From the cell containing the given text, extract its center point as (X, Y) coordinate. 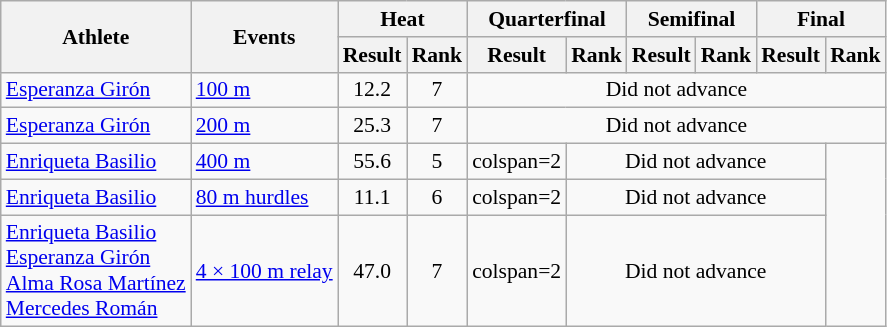
25.3 (372, 126)
Events (264, 36)
6 (438, 197)
55.6 (372, 162)
400 m (264, 162)
12.2 (372, 90)
Athlete (96, 36)
Quarterfinal (547, 19)
Semifinal (692, 19)
100 m (264, 90)
Enriqueta BasilioEsperanza GirónAlma Rosa MartínezMercedes Román (96, 271)
Heat (402, 19)
4 × 100 m relay (264, 271)
200 m (264, 126)
11.1 (372, 197)
47.0 (372, 271)
Final (820, 19)
80 m hurdles (264, 197)
5 (438, 162)
